For the text-containing cell, return its midpoint in [x, y] coordinate format. 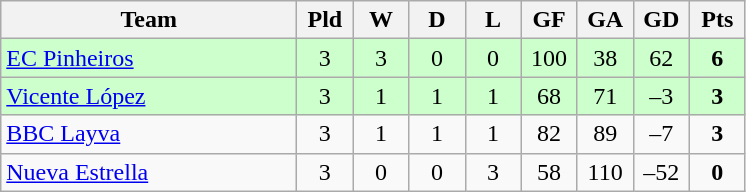
EC Pinheiros [149, 58]
110 [605, 172]
71 [605, 96]
6 [717, 58]
100 [549, 58]
Vicente López [149, 96]
Pts [717, 20]
Team [149, 20]
68 [549, 96]
38 [605, 58]
82 [549, 134]
GA [605, 20]
–7 [661, 134]
L [493, 20]
D [437, 20]
89 [605, 134]
BBC Layva [149, 134]
Pld [325, 20]
62 [661, 58]
W [381, 20]
–52 [661, 172]
GD [661, 20]
GF [549, 20]
Nueva Estrella [149, 172]
58 [549, 172]
–3 [661, 96]
